Capture the cell that displays the provided text and extract its [X, Y] central coordinate. 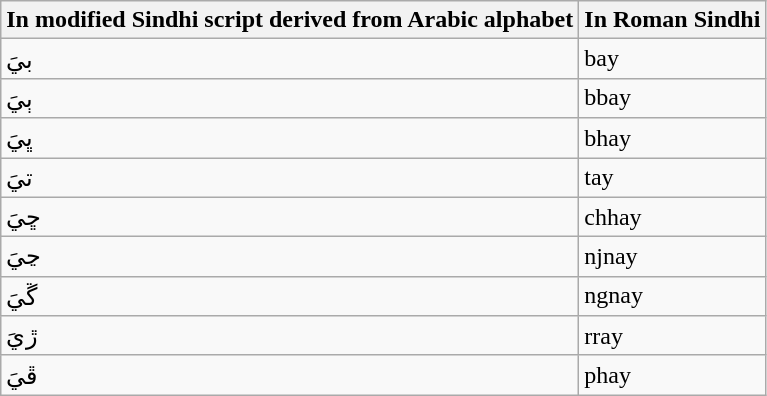
chhay [672, 217]
rray [672, 336]
ڃيَ [290, 257]
bhay [672, 138]
bay [672, 59]
In modified Sindhi script derived from Arabic alphabet [290, 20]
بيَ [290, 59]
ڀيَ [290, 138]
tay [672, 178]
phay [672, 375]
In Roman Sindhi [672, 20]
ٻيَ [290, 98]
bbay [672, 98]
ڇيَ [290, 217]
ڙيَ [290, 336]
njnay [672, 257]
ڦيَ [290, 375]
ڱيَ [290, 296]
ngnay [672, 296]
تيَ [290, 178]
